Find where the given text appears and provide that cell's center as (x, y) coordinate. 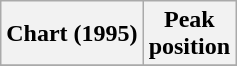
Chart (1995) (72, 34)
Peakposition (189, 34)
